Identify which cell holds the provided text, then report its [x, y] central coordinate. 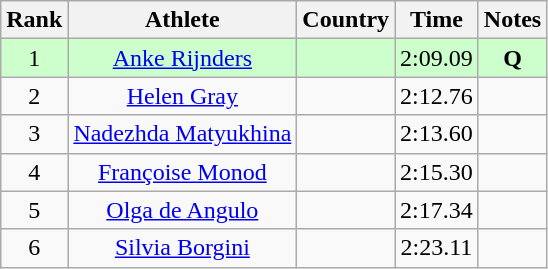
1 [34, 58]
Time [437, 20]
Rank [34, 20]
Athlete [182, 20]
Nadezhda Matyukhina [182, 134]
2:23.11 [437, 248]
2:12.76 [437, 96]
Country [346, 20]
Silvia Borgini [182, 248]
Q [512, 58]
2 [34, 96]
5 [34, 210]
2:17.34 [437, 210]
2:09.09 [437, 58]
Helen Gray [182, 96]
Notes [512, 20]
Anke Rijnders [182, 58]
6 [34, 248]
3 [34, 134]
2:13.60 [437, 134]
4 [34, 172]
2:15.30 [437, 172]
Françoise Monod [182, 172]
Olga de Angulo [182, 210]
